Find where the given text appears and provide that cell's center as [x, y] coordinate. 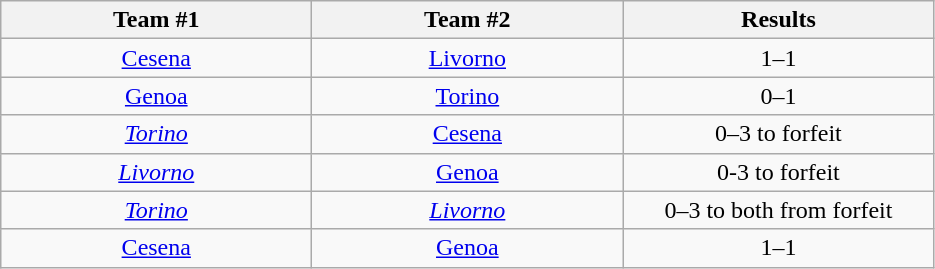
0–3 to forfeit [778, 134]
0-3 to forfeit [778, 172]
0–3 to both from forfeit [778, 210]
0–1 [778, 96]
Results [778, 20]
Team #1 [156, 20]
Team #2 [468, 20]
